For the text-containing cell, return its midpoint in (X, Y) coordinate format. 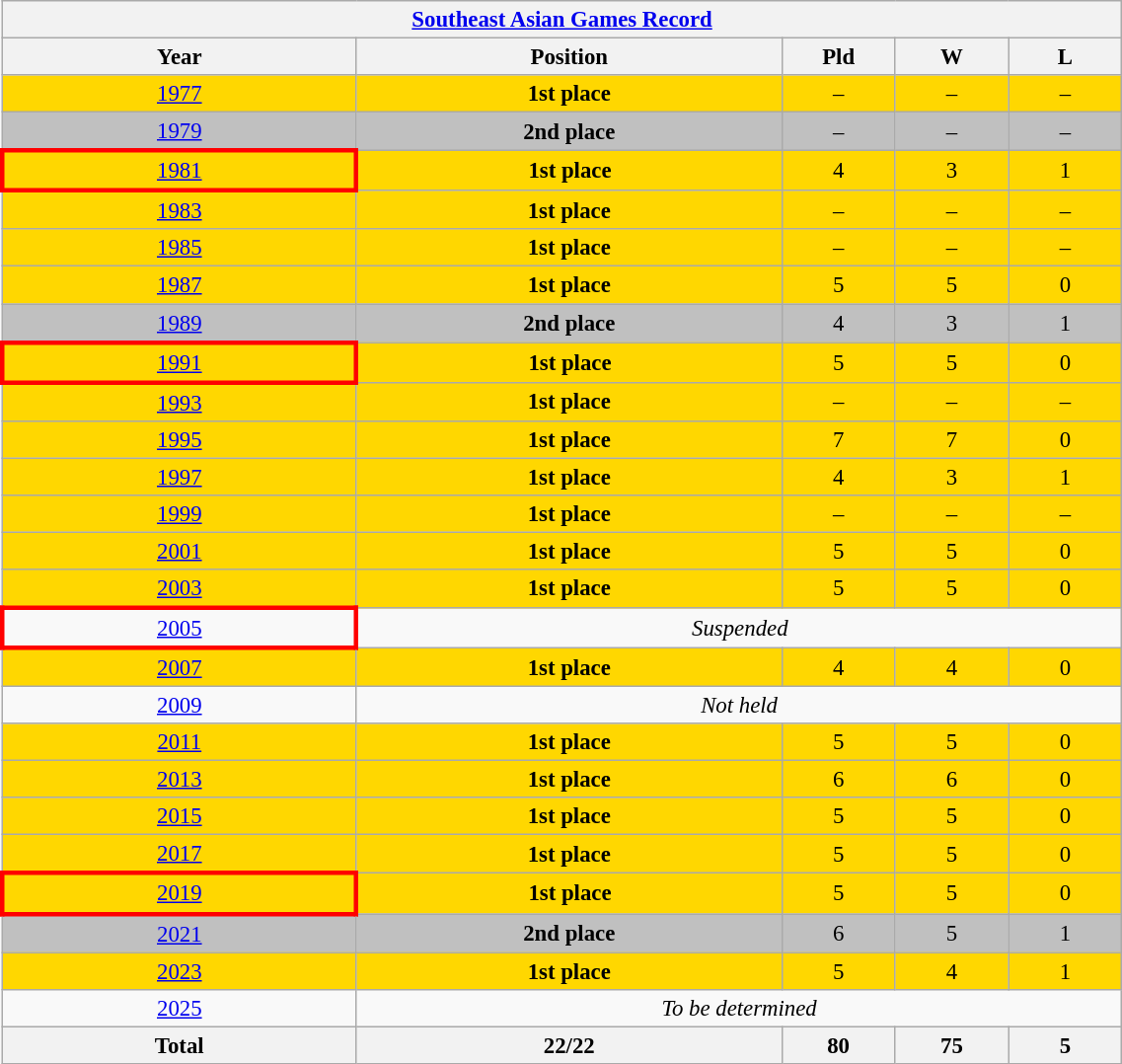
2023 (180, 971)
2015 (180, 816)
Year (180, 57)
2005 (180, 628)
Position (568, 57)
1979 (180, 132)
To be determined (739, 1008)
Total (180, 1045)
1981 (180, 172)
2021 (180, 934)
2017 (180, 855)
L (1066, 57)
22/22 (568, 1045)
1997 (180, 477)
Pld (839, 57)
2003 (180, 588)
Not held (739, 706)
1993 (180, 401)
1999 (180, 514)
2007 (180, 667)
2011 (180, 742)
1977 (180, 94)
2019 (180, 894)
W (951, 57)
1985 (180, 248)
1987 (180, 285)
1989 (180, 324)
2025 (180, 1008)
2009 (180, 706)
Southeast Asian Games Record (562, 20)
1983 (180, 209)
75 (951, 1045)
1995 (180, 439)
2001 (180, 551)
1991 (180, 363)
80 (839, 1045)
Suspended (739, 628)
2013 (180, 780)
